Extract the [X, Y] coordinate from the center of the cell holding the provided text.  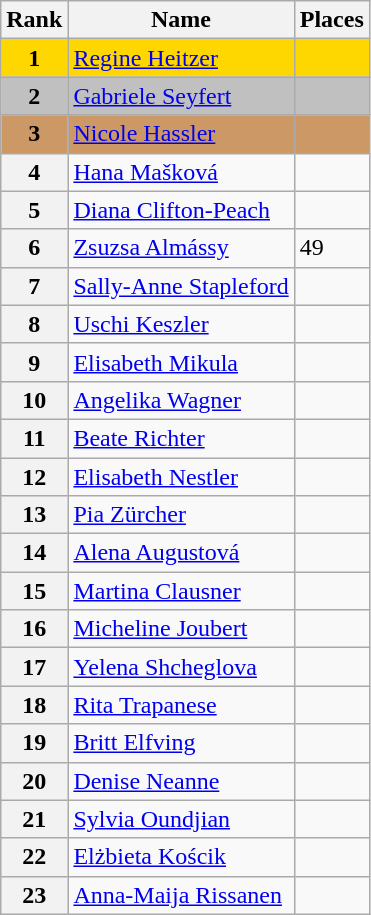
Elisabeth Mikula [181, 362]
10 [34, 400]
23 [34, 895]
3 [34, 134]
2 [34, 96]
18 [34, 705]
Nicole Hassler [181, 134]
6 [34, 248]
Diana Clifton-Peach [181, 210]
Regine Heitzer [181, 58]
Micheline Joubert [181, 629]
5 [34, 210]
Anna-Maija Rissanen [181, 895]
22 [34, 857]
49 [332, 248]
Rank [34, 20]
Elisabeth Nestler [181, 477]
17 [34, 667]
7 [34, 286]
Uschi Keszler [181, 324]
Hana Mašková [181, 172]
Alena Augustová [181, 553]
Rita Trapanese [181, 705]
Zsuzsa Almássy [181, 248]
Martina Clausner [181, 591]
Pia Zürcher [181, 515]
Beate Richter [181, 438]
15 [34, 591]
21 [34, 819]
Britt Elfving [181, 743]
4 [34, 172]
13 [34, 515]
Name [181, 20]
Denise Neanne [181, 781]
14 [34, 553]
Gabriele Seyfert [181, 96]
Elżbieta Kościk [181, 857]
Yelena Shcheglova [181, 667]
Sylvia Oundjian [181, 819]
1 [34, 58]
11 [34, 438]
19 [34, 743]
12 [34, 477]
Angelika Wagner [181, 400]
20 [34, 781]
8 [34, 324]
9 [34, 362]
Places [332, 20]
16 [34, 629]
Sally-Anne Stapleford [181, 286]
